Determine the (x, y) coordinate at the center of the cell enclosing the given text.  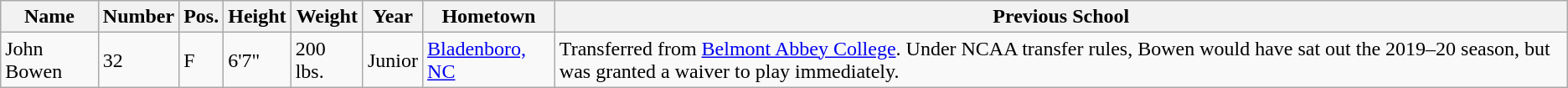
6'7" (257, 60)
200 lbs. (327, 60)
Weight (327, 17)
32 (138, 60)
Height (257, 17)
Previous School (1060, 17)
Bladenboro, NC (489, 60)
Name (50, 17)
Hometown (489, 17)
Year (392, 17)
John Bowen (50, 60)
Number (138, 17)
Pos. (201, 17)
F (201, 60)
Junior (392, 60)
